For the text-containing cell, return its midpoint in [X, Y] coordinate format. 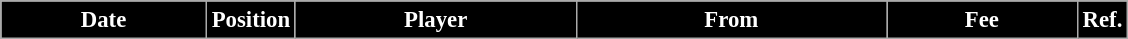
Position [250, 20]
From [732, 20]
Player [436, 20]
Fee [982, 20]
Date [104, 20]
Ref. [1102, 20]
